Determine the [x, y] coordinate at the center of the cell enclosing the given text.  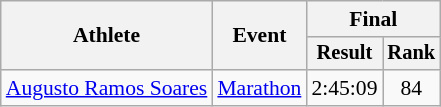
Rank [411, 54]
2:45:09 [344, 88]
Event [259, 36]
Marathon [259, 88]
Final [373, 19]
84 [411, 88]
Augusto Ramos Soares [107, 88]
Athlete [107, 36]
Result [344, 54]
